Provide the (X, Y) coordinate of the cell's center where the given text is located.  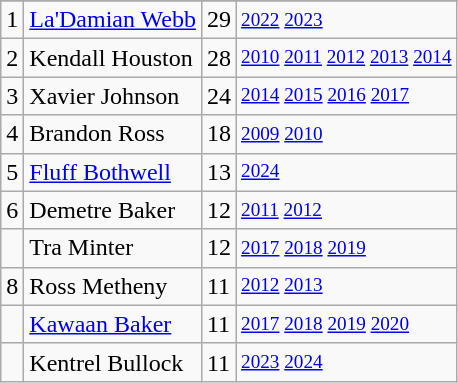
Demetre Baker (113, 210)
2 (12, 58)
13 (218, 172)
2010 2011 2012 2013 2014 (347, 58)
Fluff Bothwell (113, 172)
2009 2010 (347, 134)
2022 2023 (347, 20)
Brandon Ross (113, 134)
2024 (347, 172)
5 (12, 172)
28 (218, 58)
29 (218, 20)
Kawaan Baker (113, 324)
Kentrel Bullock (113, 362)
La'Damian Webb (113, 20)
2011 2012 (347, 210)
2014 2015 2016 2017 (347, 96)
4 (12, 134)
2017 2018 2019 (347, 248)
Ross Metheny (113, 286)
24 (218, 96)
6 (12, 210)
18 (218, 134)
8 (12, 286)
Kendall Houston (113, 58)
2023 2024 (347, 362)
Xavier Johnson (113, 96)
2017 2018 2019 2020 (347, 324)
3 (12, 96)
Tra Minter (113, 248)
1 (12, 20)
2012 2013 (347, 286)
